Scan for the cell matching the given text and deliver its [X, Y] coordinate at center. 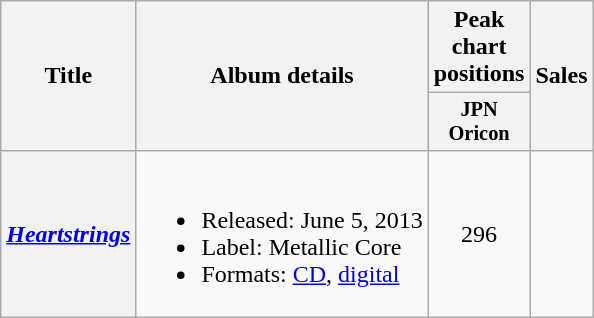
Album details [282, 76]
Released: June 5, 2013Label: Metallic CoreFormats: CD, digital [282, 234]
Sales [562, 76]
JPNOricon [479, 122]
Title [68, 76]
296 [479, 234]
Heartstrings [68, 234]
Peak chart positions [479, 47]
